Output the (x, y) coordinate of the center of the cell containing the given text.  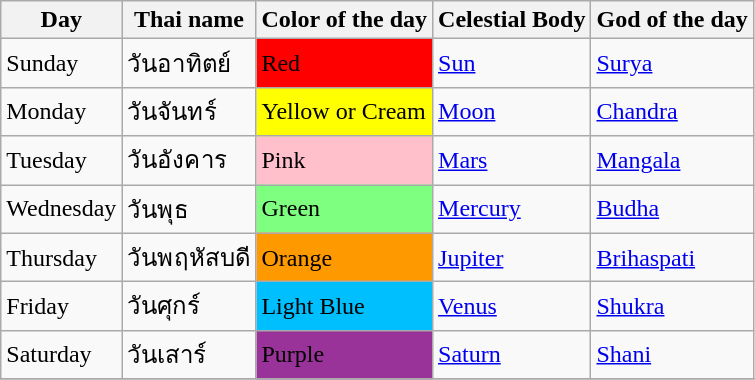
Green (344, 208)
Day (62, 20)
Shani (672, 354)
Light Blue (344, 306)
Red (344, 64)
วันอังคาร (189, 160)
Purple (344, 354)
Chandra (672, 112)
Surya (672, 64)
Moon (512, 112)
Brihaspati (672, 258)
Budha (672, 208)
Thai name (189, 20)
Yellow or Cream (344, 112)
Color of the day (344, 20)
Mars (512, 160)
Wednesday (62, 208)
Mangala (672, 160)
Pink (344, 160)
Sun (512, 64)
Jupiter (512, 258)
Tuesday (62, 160)
Sunday (62, 64)
Venus (512, 306)
Saturn (512, 354)
Shukra (672, 306)
วันจันทร์ (189, 112)
Friday (62, 306)
วันเสาร์ (189, 354)
Mercury (512, 208)
Monday (62, 112)
Orange (344, 258)
Saturday (62, 354)
วันศุกร์ (189, 306)
Celestial Body (512, 20)
วันพฤหัสบดี (189, 258)
วันพุธ (189, 208)
Thursday (62, 258)
วันอาทิตย์ (189, 64)
God of the day (672, 20)
